Scan for the cell matching the given text and deliver its [X, Y] coordinate at center. 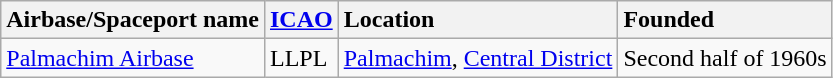
Location [478, 20]
Palmachim, Central District [478, 58]
Second half of 1960s [725, 58]
Airbase/Spaceport name [133, 20]
ICAO [301, 20]
LLPL [301, 58]
Palmachim Airbase [133, 58]
Founded [725, 20]
